For the text-containing cell, return its midpoint in [X, Y] coordinate format. 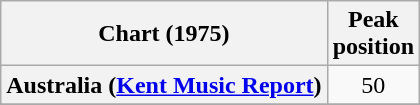
Peakposition [373, 34]
Australia (Kent Music Report) [164, 85]
50 [373, 85]
Chart (1975) [164, 34]
